Output the [X, Y] coordinate of the center of the cell containing the given text.  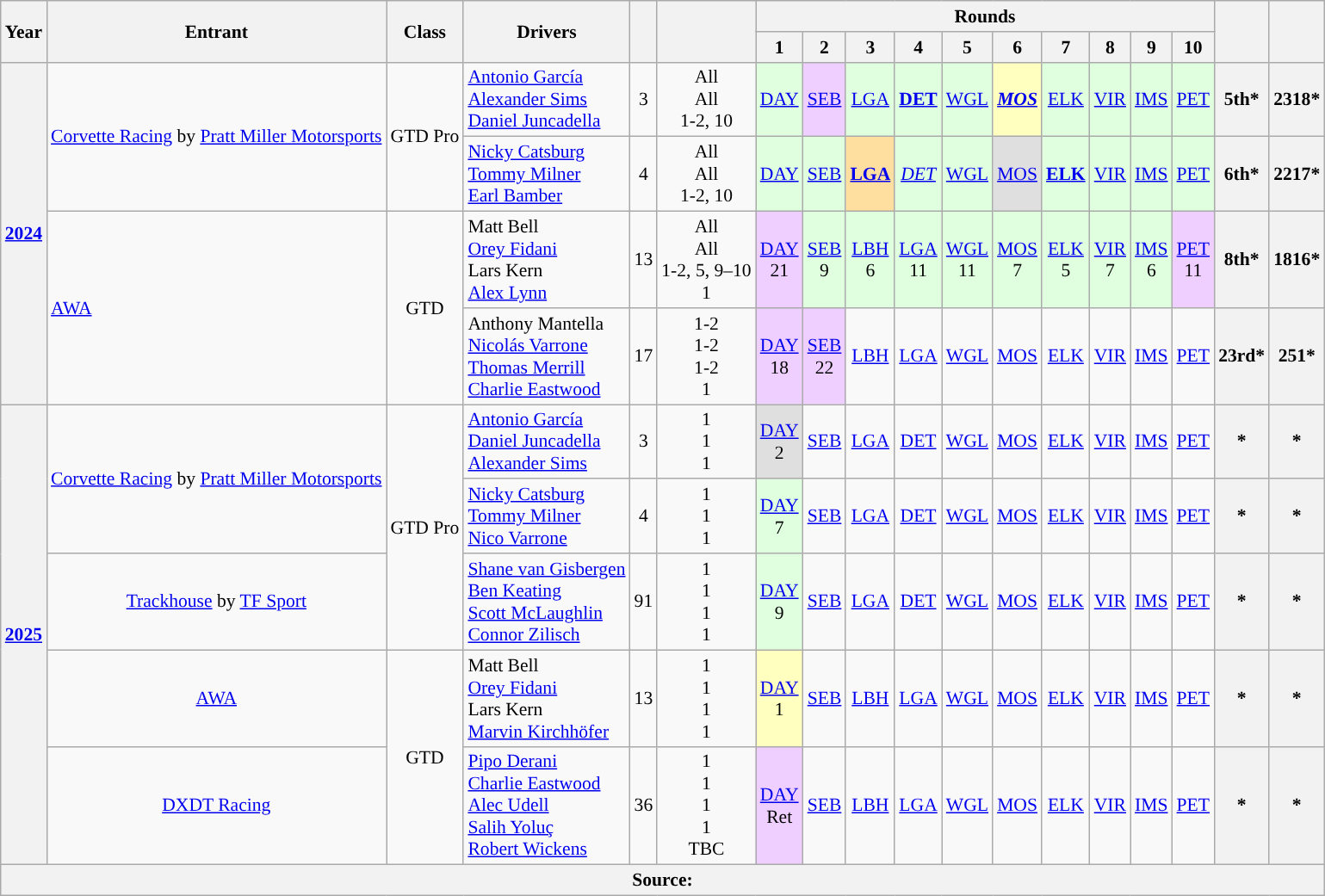
SEB22 [825, 356]
10 [1193, 47]
Source: [663, 881]
6 [1018, 47]
1816* [1297, 260]
1 [780, 47]
DAY2 [780, 442]
Matt Bell Orey Fidani Lars Kern Marvin Kirchhöfer [546, 698]
AllAll1-2, 5, 9–101 [706, 260]
Nicky Catsburg Tommy Milner Earl Bamber [546, 174]
WGL11 [968, 260]
DAY18 [780, 356]
Pipo Derani Charlie Eastwood Alec Udell Salih Yoluç Robert Wickens [546, 806]
8th* [1241, 260]
Matt Bell Orey Fidani Lars Kern Alex Lynn [546, 260]
2 [825, 47]
LGA11 [918, 260]
Anthony Mantella Nicolás Varrone Thomas Merrill Charlie Eastwood [546, 356]
9 [1152, 47]
Class [424, 31]
2025 [24, 635]
2217* [1297, 174]
Drivers [546, 31]
2024 [24, 233]
1-21-21-21 [706, 356]
PET11 [1193, 260]
91 [644, 602]
8 [1111, 47]
VIR7 [1111, 260]
Trackhouse by TF Sport [216, 602]
Year [24, 31]
DAY1 [780, 698]
6th* [1241, 174]
2318* [1297, 100]
1111TBC [706, 806]
DAY7 [780, 516]
Antonio García Alexander Sims Daniel Juncadella [546, 100]
Shane van Gisbergen Ben Keating Scott McLaughlin Connor Zilisch [546, 602]
7 [1066, 47]
Nicky Catsburg Tommy Milner Nico Varrone [546, 516]
Entrant [216, 31]
DAYRet [780, 806]
36 [644, 806]
IMS6 [1152, 260]
23rd* [1241, 356]
SEB9 [825, 260]
5th* [1241, 100]
Rounds [985, 16]
17 [644, 356]
251* [1297, 356]
Antonio García Daniel Juncadella Alexander Sims [546, 442]
DAY9 [780, 602]
DAY21 [780, 260]
MOS7 [1018, 260]
DXDT Racing [216, 806]
LBH6 [870, 260]
ELK5 [1066, 260]
5 [968, 47]
